Output the [X, Y] coordinate of the center of the cell containing the given text.  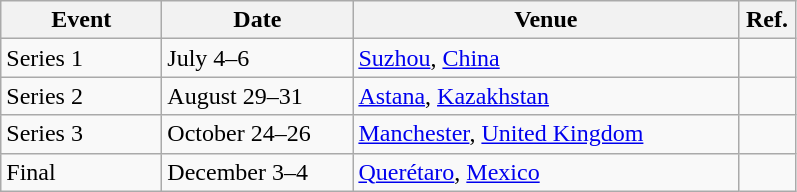
December 3–4 [258, 172]
Series 3 [82, 134]
Series 2 [82, 96]
Series 1 [82, 58]
Astana, Kazakhstan [546, 96]
Venue [546, 20]
Event [82, 20]
Suzhou, China [546, 58]
August 29–31 [258, 96]
October 24–26 [258, 134]
Ref. [767, 20]
Manchester, United Kingdom [546, 134]
Querétaro, Mexico [546, 172]
Date [258, 20]
Final [82, 172]
July 4–6 [258, 58]
